Detect which cell encompasses the target text, then output its (X, Y) center coordinate. 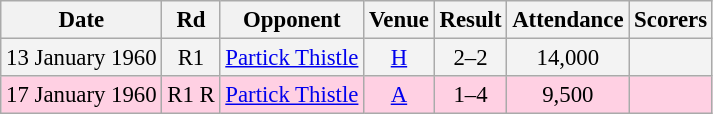
R1 (191, 58)
Opponent (292, 20)
13 January 1960 (82, 58)
14,000 (568, 58)
2–2 (470, 58)
Scorers (671, 20)
1–4 (470, 95)
Result (470, 20)
Venue (400, 20)
Date (82, 20)
9,500 (568, 95)
R1 R (191, 95)
H (400, 58)
17 January 1960 (82, 95)
Attendance (568, 20)
A (400, 95)
Rd (191, 20)
